Return [x, y] of the center of cell containing provided text 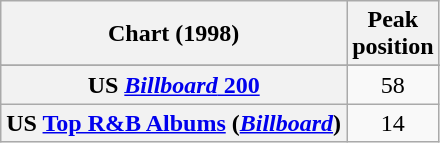
US Billboard 200 [174, 85]
Chart (1998) [174, 34]
58 [393, 85]
14 [393, 123]
US Top R&B Albums (Billboard) [174, 123]
Peak position [393, 34]
